Return the [X, Y] coordinate for the center point of the cell that contains the specified text.  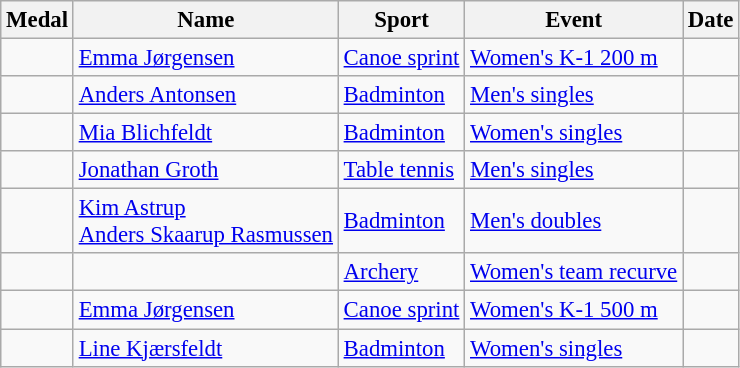
Table tennis [401, 170]
Jonathan Groth [206, 170]
Kim AstrupAnders Skaarup Rasmussen [206, 222]
Event [574, 20]
Women's K-1 500 m [574, 310]
Name [206, 20]
Anders Antonsen [206, 95]
Women's team recurve [574, 273]
Women's K-1 200 m [574, 58]
Line Kjærsfeldt [206, 348]
Archery [401, 273]
Mia Blichfeldt [206, 133]
Date [711, 20]
Medal [38, 20]
Sport [401, 20]
Men's doubles [574, 222]
